Find where the given text appears and provide that cell's center as (X, Y) coordinate. 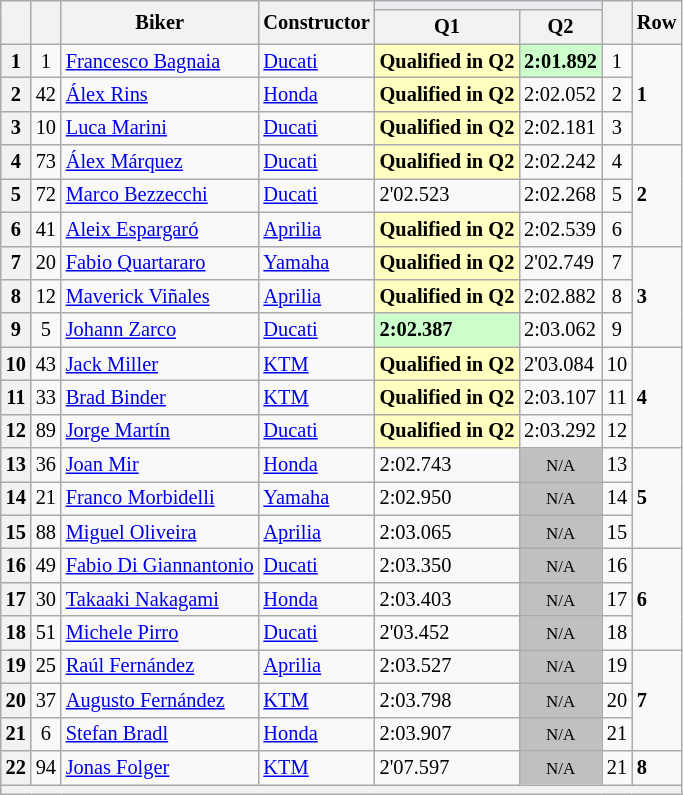
Q2 (560, 27)
2'03.452 (447, 633)
2:03.065 (447, 532)
2:02.950 (447, 498)
22 (16, 767)
88 (46, 532)
Joan Mir (160, 465)
Álex Márquez (160, 162)
36 (46, 465)
Luca Marini (160, 128)
Francesco Bagnaia (160, 61)
Fabio Di Giannantonio (160, 565)
Augusto Fernández (160, 700)
2:02.181 (560, 128)
2'03.084 (560, 364)
37 (46, 700)
Jorge Martín (160, 431)
Biker (160, 22)
Row (656, 22)
Fabio Quartararo (160, 263)
Stefan Bradl (160, 734)
Miguel Oliveira (160, 532)
Jack Miller (160, 364)
2:02.387 (447, 330)
72 (46, 195)
42 (46, 94)
2:02.268 (560, 195)
Johann Zarco (160, 330)
Constructor (317, 22)
2:02.052 (560, 94)
73 (46, 162)
2'02.749 (560, 263)
Raúl Fernández (160, 666)
2:03.292 (560, 431)
2:03.527 (447, 666)
Takaaki Nakagami (160, 599)
2'02.523 (447, 195)
Franco Morbidelli (160, 498)
2:03.798 (447, 700)
Brad Binder (160, 397)
2:02.242 (560, 162)
41 (46, 229)
Q1 (447, 27)
89 (46, 431)
2:02.743 (447, 465)
2:03.350 (447, 565)
2:01.892 (560, 61)
51 (46, 633)
2:03.107 (560, 397)
Michele Pirro (160, 633)
2:02.539 (560, 229)
Maverick Viñales (160, 296)
2:03.907 (447, 734)
2'07.597 (447, 767)
49 (46, 565)
Marco Bezzecchi (160, 195)
2:03.062 (560, 330)
Jonas Folger (160, 767)
30 (46, 599)
33 (46, 397)
Aleix Espargaró (160, 229)
94 (46, 767)
2:02.882 (560, 296)
Álex Rins (160, 94)
43 (46, 364)
2:03.403 (447, 599)
25 (46, 666)
